From the cell containing the given text, extract its center point as (x, y) coordinate. 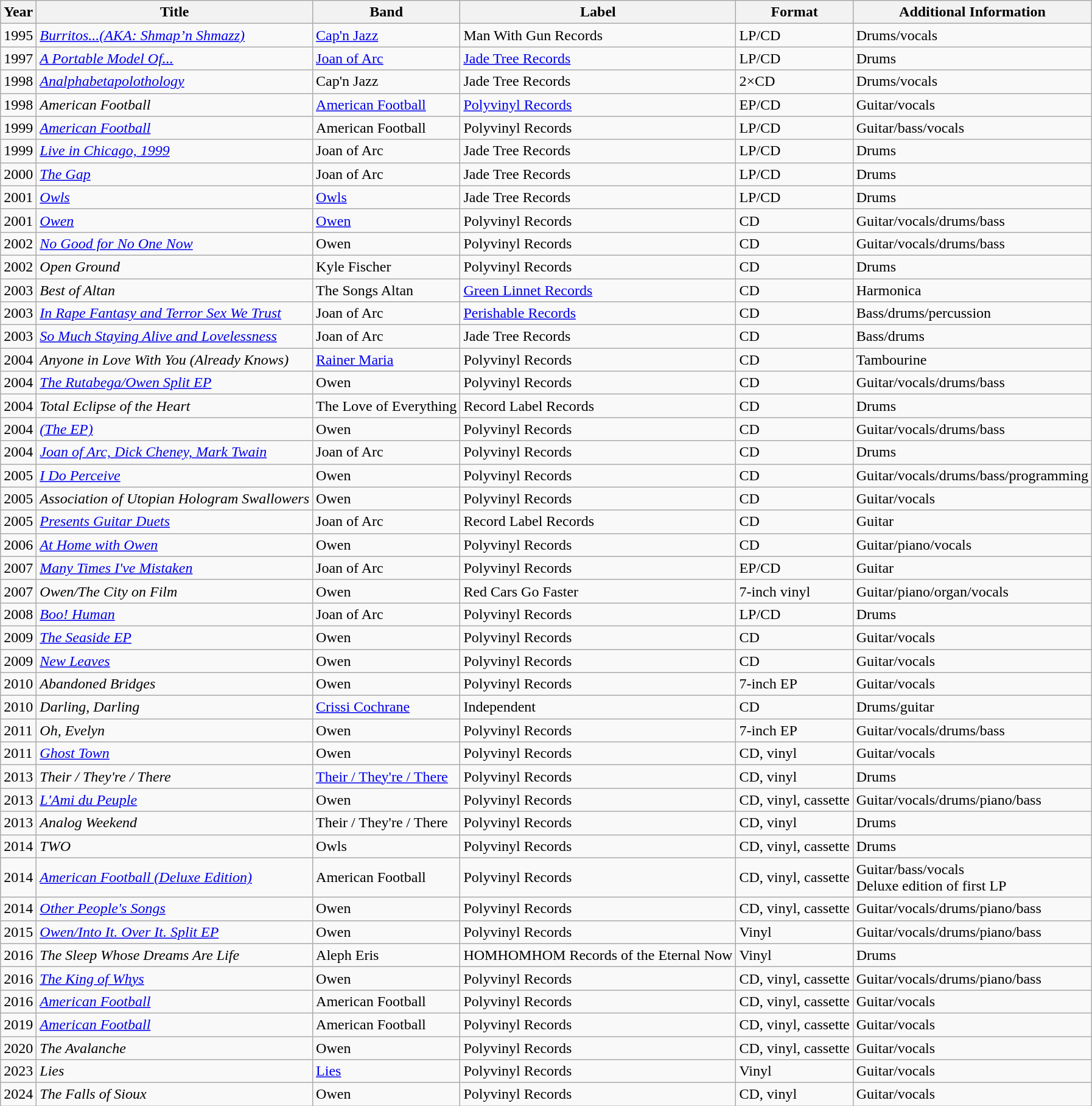
The Songs Altan (387, 290)
Best of Altan (175, 290)
Abandoned Bridges (175, 684)
Owen/Into It. Over It. Split EP (175, 932)
Burritos...(AKA: Shmap’n Shmazz) (175, 35)
Bass/drums/percussion (972, 313)
Bass/drums (972, 337)
Analphabetapolothology (175, 82)
The Seaside EP (175, 637)
Red Cars Go Faster (598, 591)
2008 (18, 614)
Boo! Human (175, 614)
TWO (175, 846)
1995 (18, 35)
New Leaves (175, 660)
7-inch vinyl (794, 591)
Kyle Fischer (387, 267)
2006 (18, 545)
Additional Information (972, 12)
At Home with Owen (175, 545)
The Falls of Sioux (175, 1094)
Guitar/bass/vocals (972, 128)
HOMHOMHOM Records of the Eternal Now (598, 955)
The Rutabega/Owen Split EP (175, 383)
The Avalanche (175, 1048)
In Rape Fantasy and Terror Sex We Trust (175, 313)
Total Eclipse of the Heart (175, 406)
I Do Perceive (175, 475)
1997 (18, 58)
Harmonica (972, 290)
Darling, Darling (175, 707)
2024 (18, 1094)
Ghost Town (175, 754)
No Good for No One Now (175, 243)
Association of Utopian Hologram Swallowers (175, 499)
The Love of Everything (387, 406)
Owen/The City on Film (175, 591)
A Portable Model Of... (175, 58)
Anyone in Love With You (Already Knows) (175, 360)
Oh, Evelyn (175, 730)
Analog Weekend (175, 823)
Guitar/piano/vocals (972, 545)
Many Times I've Mistaken (175, 568)
Aleph Eris (387, 955)
Label (598, 12)
Year (18, 12)
Guitar/vocals/drums/bass/programming (972, 475)
Tambourine (972, 360)
(The EP) (175, 429)
2×CD (794, 82)
Band (387, 12)
Title (175, 12)
2020 (18, 1048)
American Football (Deluxe Edition) (175, 878)
Guitar/piano/organ/vocals (972, 591)
Independent (598, 707)
Presents Guitar Duets (175, 522)
Guitar/bass/vocalsDeluxe edition of first LP (972, 878)
L'Ami du Peuple (175, 800)
Perishable Records (598, 313)
Man With Gun Records (598, 35)
So Much Staying Alive and Lovelessness (175, 337)
Open Ground (175, 267)
2023 (18, 1071)
Joan of Arc, Dick Cheney, Mark Twain (175, 452)
Live in Chicago, 1999 (175, 151)
The Gap (175, 174)
Rainer Maria (387, 360)
The Sleep Whose Dreams Are Life (175, 955)
Drums/guitar (972, 707)
2019 (18, 1024)
Green Linnet Records (598, 290)
Other People's Songs (175, 909)
2015 (18, 932)
The King of Whys (175, 978)
Format (794, 12)
2000 (18, 174)
Crissi Cochrane (387, 707)
